From the cell containing the given text, extract its center point as [X, Y] coordinate. 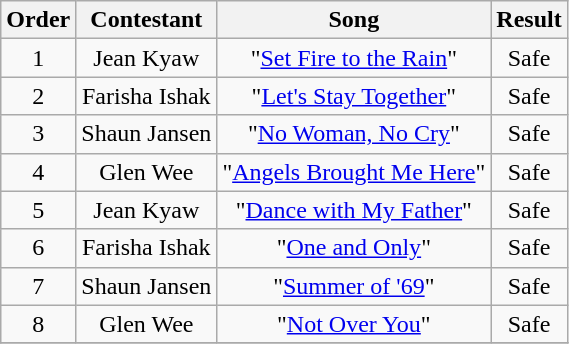
4 [38, 172]
"Angels Brought Me Here" [354, 172]
3 [38, 134]
Order [38, 20]
"One and Only" [354, 248]
"No Woman, No Cry" [354, 134]
2 [38, 96]
Result [529, 20]
5 [38, 210]
Contestant [146, 20]
Song [354, 20]
"Dance with My Father" [354, 210]
"Set Fire to the Rain" [354, 58]
"Not Over You" [354, 324]
7 [38, 286]
"Summer of '69" [354, 286]
6 [38, 248]
1 [38, 58]
8 [38, 324]
"Let's Stay Together" [354, 96]
